From the cell containing the given text, extract its center point as [X, Y] coordinate. 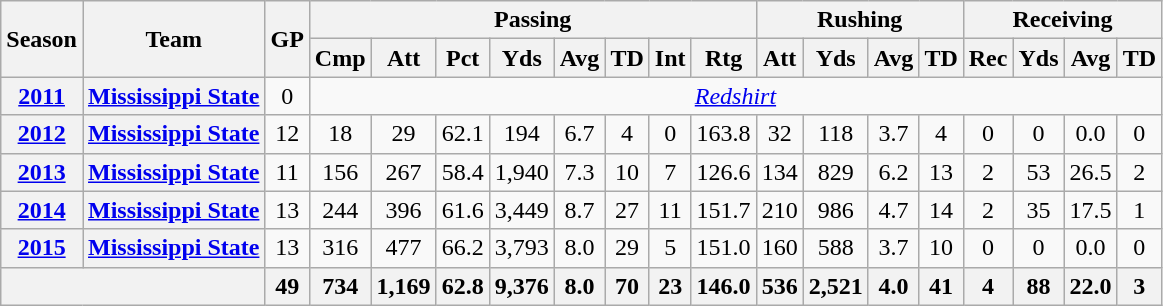
23 [670, 286]
316 [340, 248]
477 [404, 248]
62.8 [462, 286]
267 [404, 172]
Passing [532, 20]
70 [627, 286]
244 [340, 210]
88 [1038, 286]
7.3 [580, 172]
14 [941, 210]
9,376 [522, 286]
26.5 [1090, 172]
58.4 [462, 172]
4.7 [894, 210]
588 [836, 248]
2013 [42, 172]
32 [780, 134]
118 [836, 134]
53 [1038, 172]
Season [42, 39]
396 [404, 210]
2011 [42, 96]
Rtg [724, 58]
62.1 [462, 134]
6.7 [580, 134]
1,169 [404, 286]
6.2 [894, 172]
18 [340, 134]
Int [670, 58]
Rushing [860, 20]
Redshirt [735, 96]
3,449 [522, 210]
2014 [42, 210]
7 [670, 172]
12 [287, 134]
156 [340, 172]
8.7 [580, 210]
160 [780, 248]
734 [340, 286]
2,521 [836, 286]
986 [836, 210]
163.8 [724, 134]
Cmp [340, 58]
GP [287, 39]
536 [780, 286]
3 [1139, 286]
27 [627, 210]
829 [836, 172]
146.0 [724, 286]
210 [780, 210]
22.0 [1090, 286]
194 [522, 134]
5 [670, 248]
2015 [42, 248]
4.0 [894, 286]
Receiving [1062, 20]
Team [173, 39]
151.0 [724, 248]
35 [1038, 210]
17.5 [1090, 210]
66.2 [462, 248]
61.6 [462, 210]
126.6 [724, 172]
Pct [462, 58]
134 [780, 172]
2012 [42, 134]
1 [1139, 210]
151.7 [724, 210]
Rec [988, 58]
3,793 [522, 248]
1,940 [522, 172]
49 [287, 286]
41 [941, 286]
